Determine the (X, Y) coordinate at the center of the cell enclosing the given text.  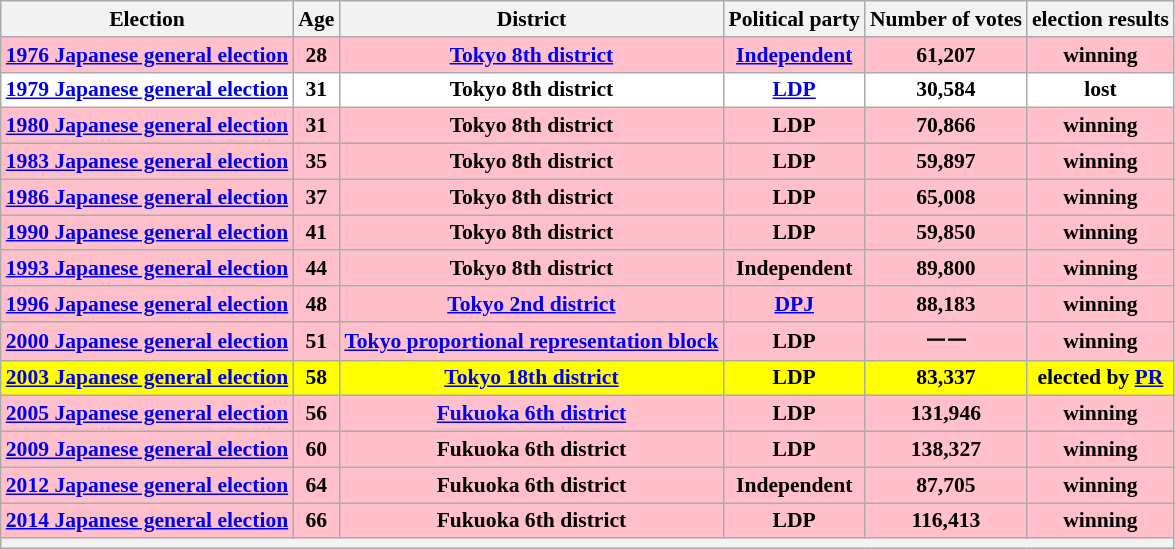
35 (316, 162)
48 (316, 304)
37 (316, 197)
District (531, 19)
131,946 (946, 414)
138,327 (946, 450)
59,850 (946, 233)
61,207 (946, 55)
41 (316, 233)
Political party (794, 19)
Tokyo 18th district (531, 378)
lost (1100, 90)
Election (147, 19)
1979 Japanese general election (147, 90)
64 (316, 485)
DPJ (794, 304)
1990 Japanese general election (147, 233)
1996 Japanese general election (147, 304)
60 (316, 450)
2003 Japanese general election (147, 378)
2005 Japanese general election (147, 414)
elected by PR (1100, 378)
1983 Japanese general election (147, 162)
1993 Japanese general election (147, 269)
59,897 (946, 162)
83,337 (946, 378)
2014 Japanese general election (147, 521)
2000 Japanese general election (147, 342)
Number of votes (946, 19)
Tokyo proportional representation block (531, 342)
1976 Japanese general election (147, 55)
election results (1100, 19)
28 (316, 55)
87,705 (946, 485)
66 (316, 521)
65,008 (946, 197)
30,584 (946, 90)
88,183 (946, 304)
1986 Japanese general election (147, 197)
ーー (946, 342)
2009 Japanese general election (147, 450)
116,413 (946, 521)
51 (316, 342)
2012 Japanese general election (147, 485)
Age (316, 19)
44 (316, 269)
70,866 (946, 126)
58 (316, 378)
56 (316, 414)
1980 Japanese general election (147, 126)
89,800 (946, 269)
Tokyo 2nd district (531, 304)
